Extract the (X, Y) coordinate from the center of the cell holding the provided text.  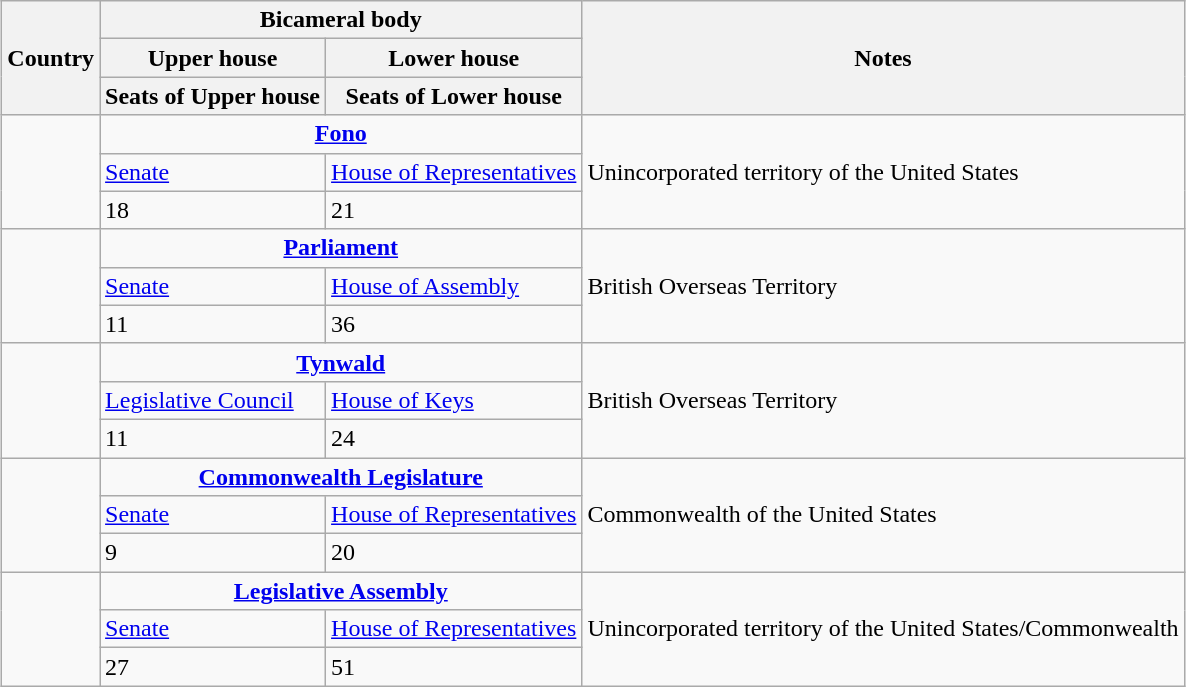
Seats of Upper house (213, 96)
18 (213, 210)
Legislative Council (213, 400)
Legislative Assembly (341, 591)
Tynwald (341, 362)
21 (454, 210)
Upper house (213, 58)
Fono (341, 134)
20 (454, 553)
27 (213, 667)
Commonwealth Legislature (341, 477)
House of Keys (454, 400)
51 (454, 667)
9 (213, 553)
24 (454, 438)
Seats of Lower house (454, 96)
Unincorporated territory of the United States (883, 172)
Country (51, 58)
36 (454, 324)
Lower house (454, 58)
Notes (883, 58)
Unincorporated territory of the United States/Commonwealth (883, 629)
Parliament (341, 248)
Commonwealth of the United States (883, 515)
House of Assembly (454, 286)
Bicameral body (341, 20)
